Return the (X, Y) coordinate for the center point of the cell that contains the specified text.  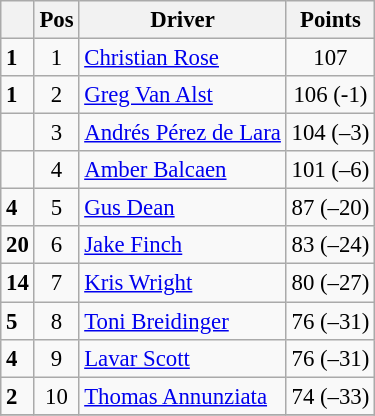
20 (18, 245)
10 (56, 396)
Gus Dean (182, 208)
Kris Wright (182, 283)
107 (330, 58)
7 (56, 283)
8 (56, 321)
101 (–6) (330, 170)
Amber Balcaen (182, 170)
104 (–3) (330, 133)
106 (-1) (330, 95)
83 (–24) (330, 245)
Thomas Annunziata (182, 396)
9 (56, 358)
80 (–27) (330, 283)
Jake Finch (182, 245)
Pos (56, 20)
Greg Van Alst (182, 95)
74 (–33) (330, 396)
Driver (182, 20)
87 (–20) (330, 208)
3 (56, 133)
Christian Rose (182, 58)
Points (330, 20)
Andrés Pérez de Lara (182, 133)
14 (18, 283)
Lavar Scott (182, 358)
Toni Breidinger (182, 321)
6 (56, 245)
